From the cell containing the given text, extract its center point as [X, Y] coordinate. 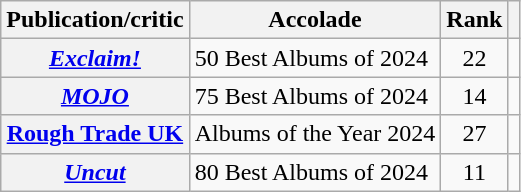
Rough Trade UK [95, 134]
Rank [474, 20]
11 [474, 172]
Uncut [95, 172]
Albums of the Year 2024 [315, 134]
Accolade [315, 20]
14 [474, 96]
22 [474, 58]
75 Best Albums of 2024 [315, 96]
Exclaim! [95, 58]
50 Best Albums of 2024 [315, 58]
80 Best Albums of 2024 [315, 172]
27 [474, 134]
MOJO [95, 96]
Publication/critic [95, 20]
